Extract the (x, y) coordinate from the center of the cell holding the provided text.  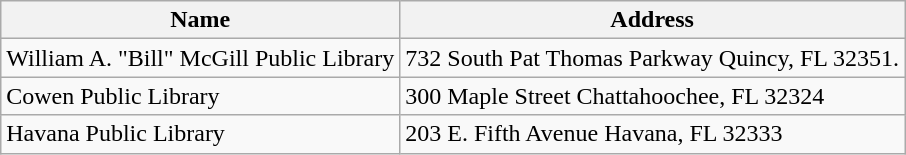
300 Maple Street Chattahoochee, FL 32324 (652, 96)
Havana Public Library (200, 134)
203 E. Fifth Avenue Havana, FL 32333 (652, 134)
William A. "Bill" McGill Public Library (200, 58)
Cowen Public Library (200, 96)
Name (200, 20)
Address (652, 20)
732 South Pat Thomas Parkway Quincy, FL 32351. (652, 58)
